Locate the cell with the specified text and output its (x, y) center coordinate. 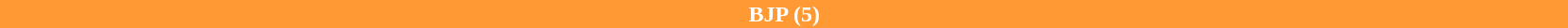
BJP (5) (784, 14)
